Locate the cell with the specified text and output its (x, y) center coordinate. 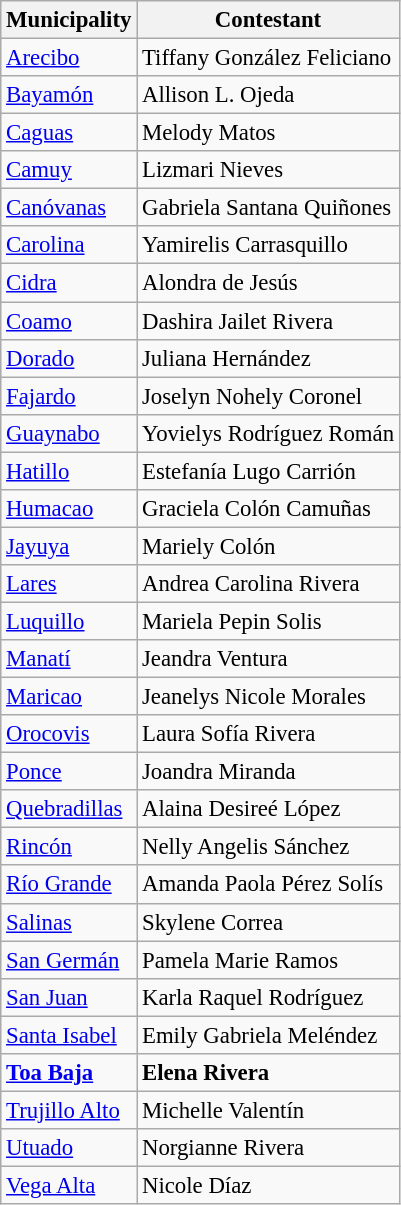
Yovielys Rodríguez Román (268, 433)
Utuado (69, 1148)
Vega Alta (69, 1185)
Dashira Jailet Rivera (268, 321)
Jayuya (69, 546)
Estefanía Lugo Carrión (268, 471)
Ponce (69, 772)
Orocovis (69, 734)
Michelle Valentín (268, 1110)
Dorado (69, 358)
Cidra (69, 283)
San Juan (69, 997)
Luquillo (69, 621)
Caguas (69, 133)
Río Grande (69, 885)
Contestant (268, 20)
Maricao (69, 697)
Joselyn Nohely Coronel (268, 396)
Nicole Díaz (268, 1185)
Andrea Carolina Rivera (268, 584)
Guaynabo (69, 433)
Alaina Desireé López (268, 809)
Manatí (69, 659)
Lizmari Nieves (268, 170)
Norgianne Rivera (268, 1148)
Allison L. Ojeda (268, 95)
Humacao (69, 509)
Quebradillas (69, 809)
Arecibo (69, 58)
Pamela Marie Ramos (268, 960)
Tiffany González Feliciano (268, 58)
Emily Gabriela Meléndez (268, 1035)
Toa Baja (69, 1073)
Municipality (69, 20)
Joandra Miranda (268, 772)
Camuy (69, 170)
Carolina (69, 245)
Laura Sofía Rivera (268, 734)
Rincón (69, 847)
Santa Isabel (69, 1035)
Alondra de Jesús (268, 283)
Yamirelis Carrasquillo (268, 245)
Jeandra Ventura (268, 659)
Amanda Paola Pérez Solís (268, 885)
Fajardo (69, 396)
Hatillo (69, 471)
Canóvanas (69, 208)
San Germán (69, 960)
Juliana Hernández (268, 358)
Mariely Colón (268, 546)
Lares (69, 584)
Elena Rivera (268, 1073)
Salinas (69, 922)
Karla Raquel Rodríguez (268, 997)
Skylene Correa (268, 922)
Bayamón (69, 95)
Nelly Angelis Sánchez (268, 847)
Graciela Colón Camuñas (268, 509)
Trujillo Alto (69, 1110)
Mariela Pepin Solis (268, 621)
Coamo (69, 321)
Jeanelys Nicole Morales (268, 697)
Gabriela Santana Quiñones (268, 208)
Melody Matos (268, 133)
